For the text-containing cell, return its midpoint in [X, Y] coordinate format. 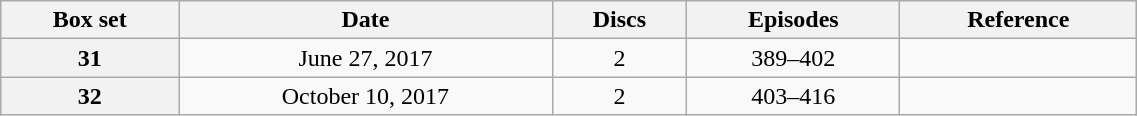
Box set [90, 20]
Date [366, 20]
Reference [1018, 20]
31 [90, 58]
Discs [620, 20]
32 [90, 96]
June 27, 2017 [366, 58]
Episodes [794, 20]
389–402 [794, 58]
403–416 [794, 96]
October 10, 2017 [366, 96]
